Detect which cell encompasses the target text, then output its (x, y) center coordinate. 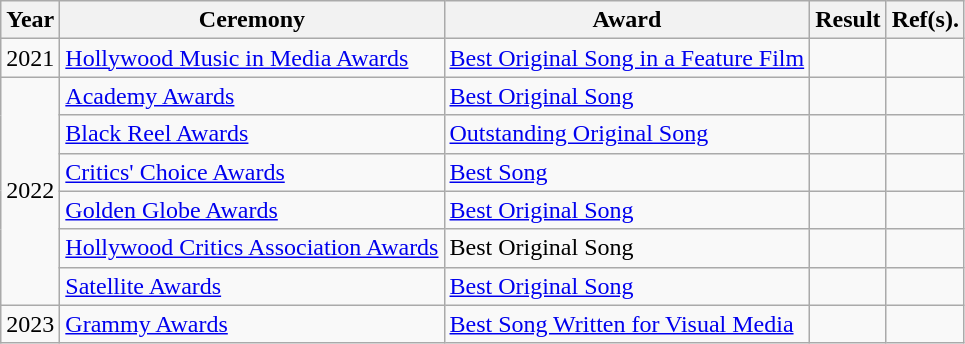
Grammy Awards (252, 324)
Ref(s). (925, 20)
Best Song Written for Visual Media (627, 324)
2021 (30, 58)
Satellite Awards (252, 286)
Hollywood Music in Media Awards (252, 58)
Result (848, 20)
Hollywood Critics Association Awards (252, 248)
Best Song (627, 172)
2022 (30, 191)
Black Reel Awards (252, 134)
Ceremony (252, 20)
Year (30, 20)
Critics' Choice Awards (252, 172)
2023 (30, 324)
Outstanding Original Song (627, 134)
Golden Globe Awards (252, 210)
Award (627, 20)
Academy Awards (252, 96)
Best Original Song in a Feature Film (627, 58)
